Locate the cell with the specified text and output its [x, y] center coordinate. 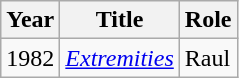
Title [120, 20]
1982 [30, 58]
Role [208, 20]
Year [30, 20]
Raul [208, 58]
Extremities [120, 58]
